From the cell containing the given text, extract its center point as [X, Y] coordinate. 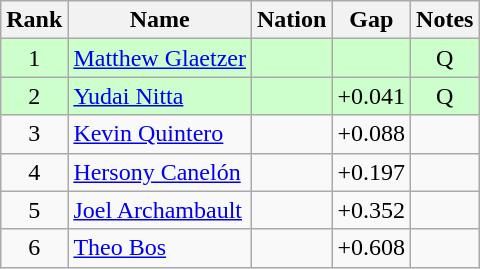
+0.608 [372, 248]
Hersony Canelón [160, 172]
Gap [372, 20]
2 [34, 96]
6 [34, 248]
Matthew Glaetzer [160, 58]
4 [34, 172]
+0.197 [372, 172]
Name [160, 20]
+0.041 [372, 96]
Theo Bos [160, 248]
3 [34, 134]
5 [34, 210]
Yudai Nitta [160, 96]
Kevin Quintero [160, 134]
Notes [445, 20]
+0.352 [372, 210]
Joel Archambault [160, 210]
1 [34, 58]
+0.088 [372, 134]
Rank [34, 20]
Nation [292, 20]
